For the text-containing cell, return its midpoint in (X, Y) coordinate format. 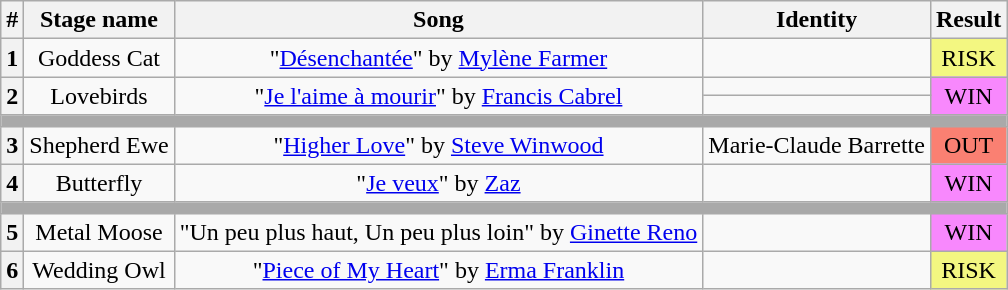
Lovebirds (99, 96)
"Désenchantée" by Mylène Farmer (438, 58)
Shepherd Ewe (99, 145)
# (12, 20)
1 (12, 58)
Result (968, 20)
"Piece of My Heart" by Erma Franklin (438, 270)
Butterfly (99, 183)
Song (438, 20)
"Higher Love" by Steve Winwood (438, 145)
"Je veux" by Zaz (438, 183)
Wedding Owl (99, 270)
Marie-Claude Barrette (817, 145)
Goddess Cat (99, 58)
4 (12, 183)
3 (12, 145)
"Je l'aime à mourir" by Francis Cabrel (438, 96)
5 (12, 232)
OUT (968, 145)
2 (12, 96)
"Un peu plus haut, Un peu plus loin" by Ginette Reno (438, 232)
6 (12, 270)
Stage name (99, 20)
Identity (817, 20)
Metal Moose (99, 232)
